For the text-containing cell, return its midpoint in (x, y) coordinate format. 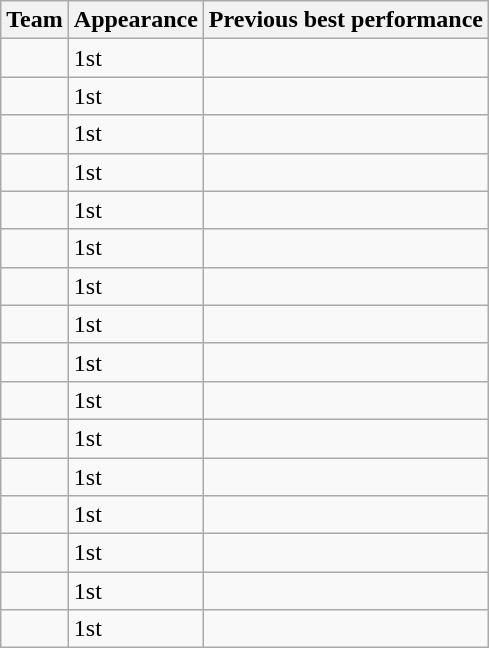
Appearance (136, 20)
Previous best performance (346, 20)
Team (35, 20)
